Search for the cell housing the specified text and yield its [x, y] center coordinate. 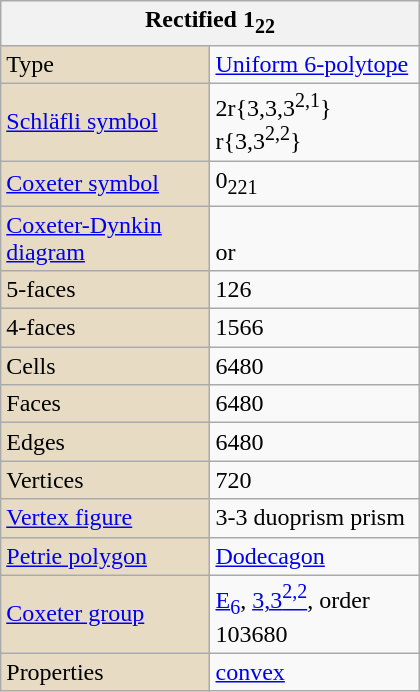
Coxeter-Dynkin diagram [106, 238]
Edges [106, 442]
Rectified 122 [210, 23]
Coxeter group [106, 614]
4-faces [106, 328]
126 [314, 290]
Properties [106, 672]
Dodecagon [314, 556]
Cells [106, 366]
convex [314, 672]
1566 [314, 328]
Schläfli symbol [106, 122]
Coxeter symbol [106, 183]
Petrie polygon [106, 556]
2r{3,3,32,1}r{3,32,2} [314, 122]
5-faces [106, 290]
E6, 3,32,2, order 103680 [314, 614]
720 [314, 480]
0221 [314, 183]
Vertex figure [106, 518]
or [314, 238]
Uniform 6-polytope [314, 64]
Type [106, 64]
Vertices [106, 480]
Faces [106, 404]
3-3 duoprism prism [314, 518]
